Output the (x, y) coordinate of the center of the cell containing the given text.  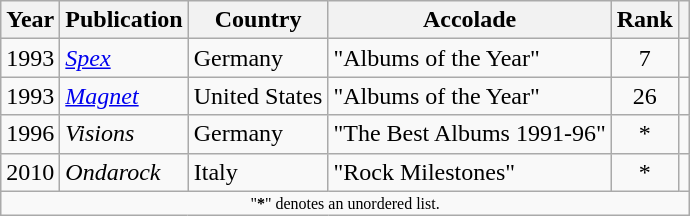
United States (258, 96)
Visions (124, 134)
Ondarock (124, 172)
Country (258, 20)
1996 (30, 134)
Spex (124, 58)
Rank (644, 20)
26 (644, 96)
"Rock Milestones" (470, 172)
2010 (30, 172)
Magnet (124, 96)
7 (644, 58)
"*" denotes an unordered list. (346, 203)
"The Best Albums 1991-96" (470, 134)
Publication (124, 20)
Accolade (470, 20)
Italy (258, 172)
Year (30, 20)
